Extract the (X, Y) coordinate from the center of the cell holding the provided text.  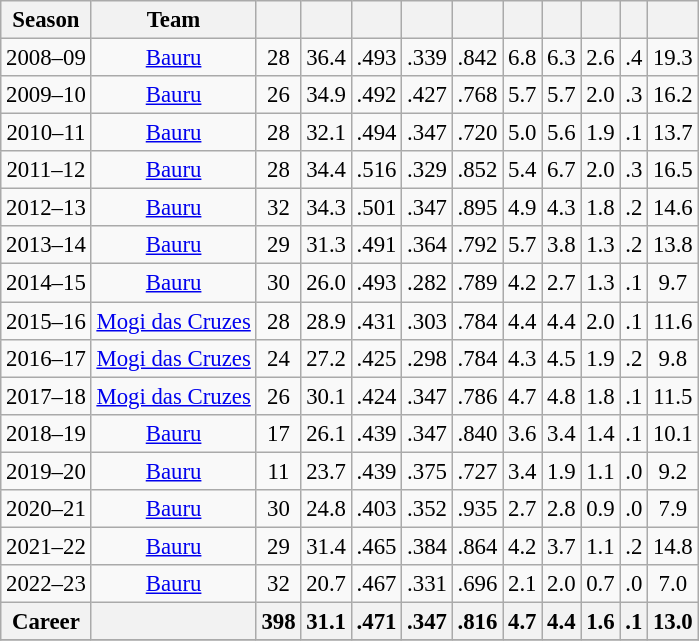
.792 (477, 245)
.789 (477, 283)
.768 (477, 95)
.303 (427, 321)
.352 (427, 509)
10.1 (673, 433)
.298 (427, 358)
.852 (477, 170)
19.3 (673, 58)
4.8 (562, 396)
.427 (427, 95)
.375 (427, 471)
7.9 (673, 509)
2019–20 (46, 471)
31.4 (326, 546)
1.4 (600, 433)
.4 (634, 58)
2022–23 (46, 584)
5.4 (522, 170)
6.8 (522, 58)
34.9 (326, 95)
9.8 (673, 358)
.403 (376, 509)
.467 (376, 584)
2008–09 (46, 58)
9.2 (673, 471)
2013–14 (46, 245)
.696 (477, 584)
28.9 (326, 321)
2011–12 (46, 170)
.786 (477, 396)
2016–17 (46, 358)
2.1 (522, 584)
.384 (427, 546)
31.1 (326, 621)
0.7 (600, 584)
.895 (477, 208)
.364 (427, 245)
2010–11 (46, 133)
20.7 (326, 584)
.864 (477, 546)
.501 (376, 208)
.471 (376, 621)
.840 (477, 433)
17 (278, 433)
11 (278, 471)
3.6 (522, 433)
Team (174, 20)
2017–18 (46, 396)
5.0 (522, 133)
13.8 (673, 245)
2014–15 (46, 283)
32.1 (326, 133)
6.3 (562, 58)
.424 (376, 396)
3.8 (562, 245)
26.1 (326, 433)
7.0 (673, 584)
.425 (376, 358)
9.7 (673, 283)
2.6 (600, 58)
.491 (376, 245)
.720 (477, 133)
27.2 (326, 358)
2.8 (562, 509)
16.2 (673, 95)
0.9 (600, 509)
31.3 (326, 245)
13.7 (673, 133)
23.7 (326, 471)
4.5 (562, 358)
11.5 (673, 396)
26.0 (326, 283)
2021–22 (46, 546)
11.6 (673, 321)
.494 (376, 133)
.331 (427, 584)
14.6 (673, 208)
.727 (477, 471)
.492 (376, 95)
2015–16 (46, 321)
34.4 (326, 170)
13.0 (673, 621)
6.7 (562, 170)
2012–13 (46, 208)
1.6 (600, 621)
34.3 (326, 208)
.516 (376, 170)
2009–10 (46, 95)
Career (46, 621)
.339 (427, 58)
.282 (427, 283)
Season (46, 20)
14.8 (673, 546)
2020–21 (46, 509)
.935 (477, 509)
.329 (427, 170)
36.4 (326, 58)
.465 (376, 546)
3.7 (562, 546)
4.9 (522, 208)
398 (278, 621)
30.1 (326, 396)
24.8 (326, 509)
16.5 (673, 170)
.431 (376, 321)
5.6 (562, 133)
24 (278, 358)
.842 (477, 58)
.816 (477, 621)
2018–19 (46, 433)
